For the text-containing cell, return its midpoint in (X, Y) coordinate format. 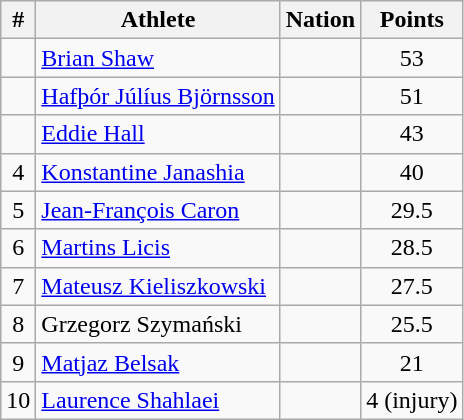
40 (412, 172)
8 (18, 324)
53 (412, 58)
Jean-François Caron (158, 210)
4 (injury) (412, 400)
Martins Licis (158, 248)
Konstantine Janashia (158, 172)
7 (18, 286)
Points (412, 20)
9 (18, 362)
Brian Shaw (158, 58)
Grzegorz Szymański (158, 324)
25.5 (412, 324)
Nation (320, 20)
21 (412, 362)
27.5 (412, 286)
28.5 (412, 248)
Laurence Shahlaei (158, 400)
# (18, 20)
6 (18, 248)
10 (18, 400)
43 (412, 134)
4 (18, 172)
Matjaz Belsak (158, 362)
51 (412, 96)
5 (18, 210)
Hafþór Júlíus Björnsson (158, 96)
Athlete (158, 20)
Eddie Hall (158, 134)
29.5 (412, 210)
Mateusz Kieliszkowski (158, 286)
